Find where the given text appears and provide that cell's center as (X, Y) coordinate. 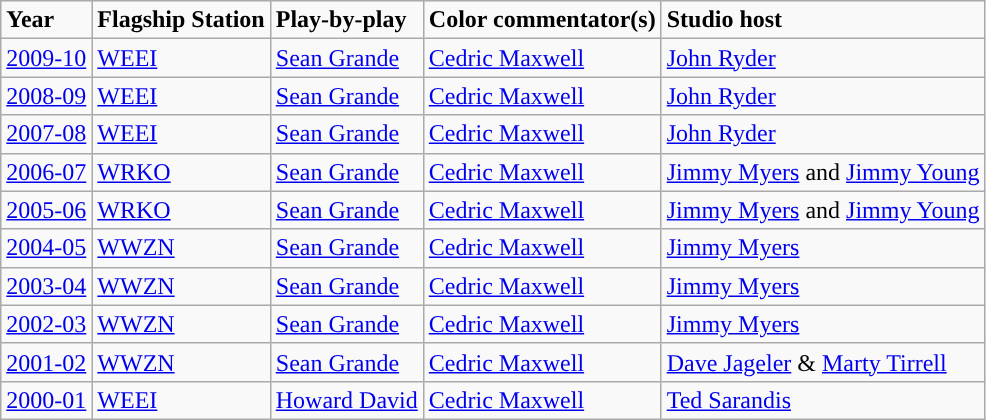
2006-07 (46, 172)
2002-03 (46, 324)
Flagship Station (181, 20)
2005-06 (46, 210)
2000-01 (46, 400)
Play-by-play (346, 20)
2007-08 (46, 134)
2001-02 (46, 362)
Dave Jageler & Marty Tirrell (823, 362)
Year (46, 20)
Studio host (823, 20)
2003-04 (46, 286)
Ted Sarandis (823, 400)
2008-09 (46, 96)
Color commentator(s) (542, 20)
2009-10 (46, 58)
Howard David (346, 400)
2004-05 (46, 248)
